From the cell containing the given text, extract its center point as (x, y) coordinate. 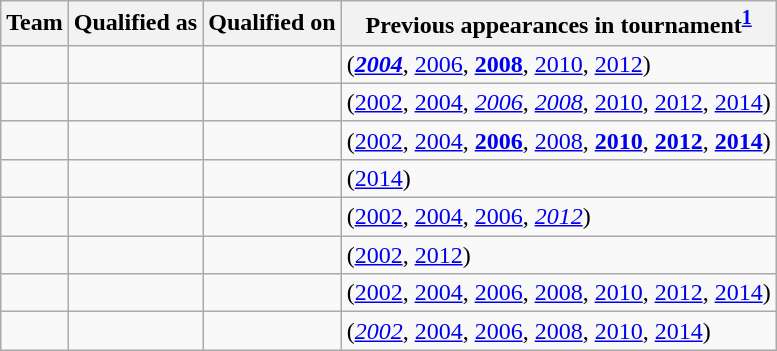
(2002, 2004, 2006, 2012) (558, 217)
Previous appearances in tournament1 (558, 24)
(2004, 2006, 2008, 2010, 2012) (558, 64)
(2014) (558, 178)
(2002, 2004, 2006, 2008, 2010, 2014) (558, 331)
Qualified on (272, 24)
Qualified as (135, 24)
Team (35, 24)
(2002, 2012) (558, 255)
